Locate the cell with the specified text and output its (X, Y) center coordinate. 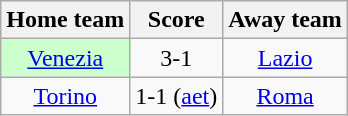
1-1 (aet) (176, 96)
Score (176, 20)
Home team (66, 20)
3-1 (176, 58)
Lazio (286, 58)
Roma (286, 96)
Venezia (66, 58)
Away team (286, 20)
Torino (66, 96)
